Return the (x, y) coordinate for the center point of the cell that contains the specified text.  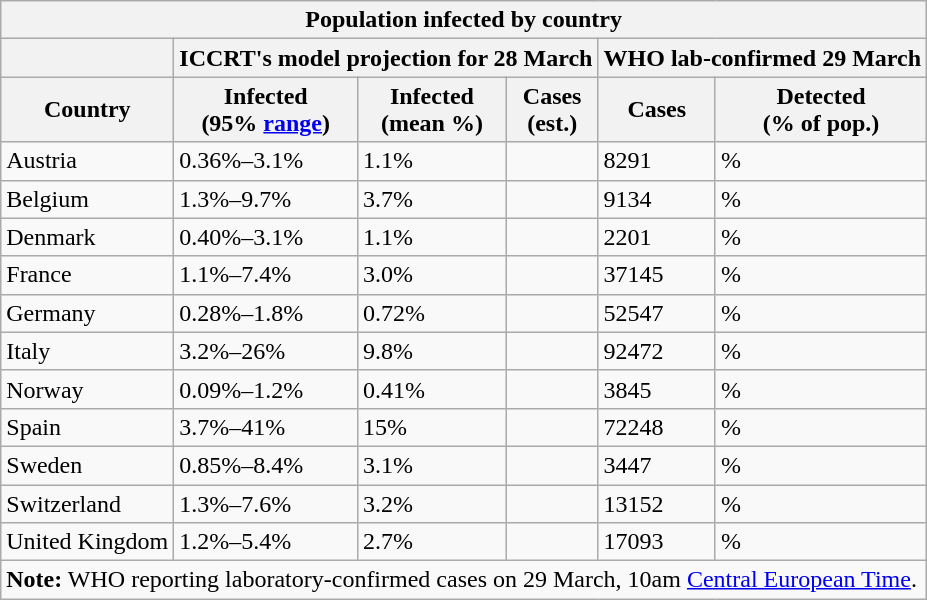
Infected(mean %) (432, 110)
Note: WHO reporting laboratory-confirmed cases on 29 March, 10am Central European Time. (464, 580)
1.3%–9.7% (266, 199)
1.3%–7.6% (266, 503)
0.40%–3.1% (266, 237)
0.72% (432, 313)
Detected(% of pop.) (820, 110)
Country (88, 110)
17093 (656, 542)
3.7%–41% (266, 427)
13152 (656, 503)
52547 (656, 313)
0.28%–1.8% (266, 313)
WHO lab-confirmed 29 March (762, 58)
3.0% (432, 275)
3447 (656, 465)
0.09%–1.2% (266, 389)
Belgium (88, 199)
15% (432, 427)
8291 (656, 161)
37145 (656, 275)
3845 (656, 389)
Cases(est.) (552, 110)
0.41% (432, 389)
Cases (656, 110)
Denmark (88, 237)
Italy (88, 351)
Sweden (88, 465)
92472 (656, 351)
Germany (88, 313)
Spain (88, 427)
72248 (656, 427)
3.7% (432, 199)
Population infected by country (464, 20)
Norway (88, 389)
United Kingdom (88, 542)
ICCRT's model projection for 28 March (386, 58)
3.1% (432, 465)
2201 (656, 237)
France (88, 275)
0.36%–3.1% (266, 161)
2.7% (432, 542)
1.1%–7.4% (266, 275)
9.8% (432, 351)
Switzerland (88, 503)
9134 (656, 199)
3.2% (432, 503)
Infected(95% range) (266, 110)
0.85%–8.4% (266, 465)
Austria (88, 161)
1.2%–5.4% (266, 542)
3.2%–26% (266, 351)
